Provide the [X, Y] coordinate of the cell's center where the given text is located.  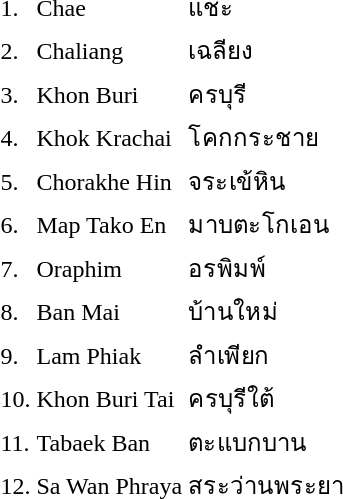
Khok Krachai [110, 138]
Ban Mai [110, 312]
Oraphim [110, 268]
Chorakhe Hin [110, 181]
Tabaek Ban [110, 442]
Khon Buri Tai [110, 398]
Map Tako En [110, 224]
Lam Phiak [110, 355]
Khon Buri [110, 94]
Chaliang [110, 50]
